Capture the cell that displays the provided text and extract its (X, Y) central coordinate. 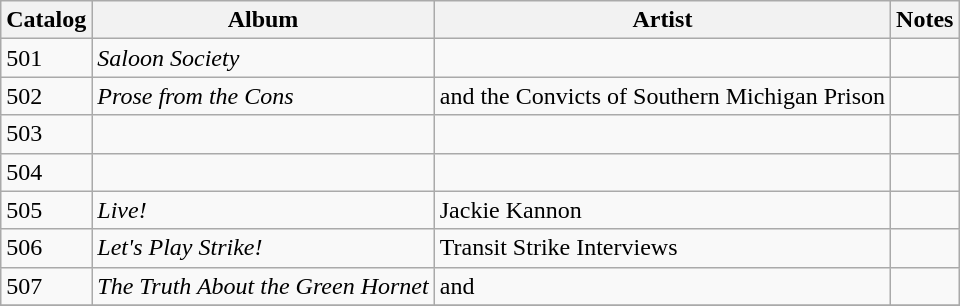
Album (263, 20)
Transit Strike Interviews (662, 248)
Prose from the Cons (263, 96)
Saloon Society (263, 58)
504 (46, 172)
and (662, 286)
and the Convicts of Southern Michigan Prison (662, 96)
Jackie Kannon (662, 210)
506 (46, 248)
Notes (925, 20)
503 (46, 134)
502 (46, 96)
501 (46, 58)
Artist (662, 20)
Catalog (46, 20)
The Truth About the Green Hornet (263, 286)
Let's Play Strike! (263, 248)
507 (46, 286)
Live! (263, 210)
505 (46, 210)
